Identify which cell holds the provided text, then report its [X, Y] central coordinate. 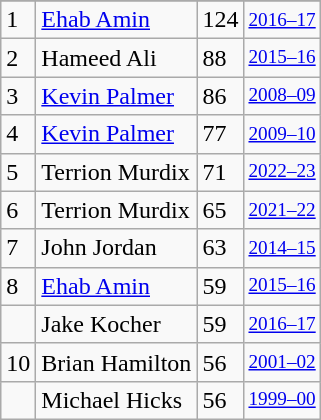
1 [18, 20]
8 [18, 286]
88 [220, 58]
2 [18, 58]
Hameed Ali [116, 58]
Michael Hicks [116, 400]
Jake Kocher [116, 324]
2009–10 [282, 134]
7 [18, 248]
6 [18, 210]
2021–22 [282, 210]
10 [18, 362]
2008–09 [282, 96]
2022–23 [282, 172]
63 [220, 248]
86 [220, 96]
2014–15 [282, 248]
77 [220, 134]
65 [220, 210]
124 [220, 20]
John Jordan [116, 248]
3 [18, 96]
2001–02 [282, 362]
Brian Hamilton [116, 362]
71 [220, 172]
4 [18, 134]
5 [18, 172]
1999–00 [282, 400]
